Search for the cell housing the specified text and yield its (X, Y) center coordinate. 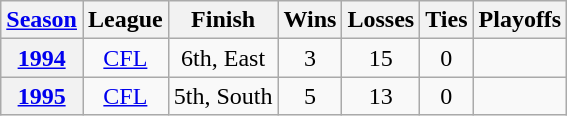
Finish (223, 20)
6th, East (223, 58)
Wins (310, 20)
5th, South (223, 96)
1995 (42, 96)
Season (42, 20)
Losses (381, 20)
Ties (446, 20)
3 (310, 58)
Playoffs (520, 20)
5 (310, 96)
13 (381, 96)
15 (381, 58)
League (125, 20)
1994 (42, 58)
